Determine the [x, y] coordinate at the center of the cell enclosing the given text.  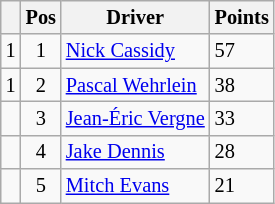
2 [41, 85]
Mitch Evans [136, 186]
33 [242, 118]
4 [41, 152]
Points [242, 17]
28 [242, 152]
21 [242, 186]
Pos [41, 17]
Driver [136, 17]
3 [41, 118]
38 [242, 85]
Nick Cassidy [136, 51]
Pascal Wehrlein [136, 85]
5 [41, 186]
Jean-Éric Vergne [136, 118]
Jake Dennis [136, 152]
57 [242, 51]
